Return [X, Y] of the center of cell containing provided text 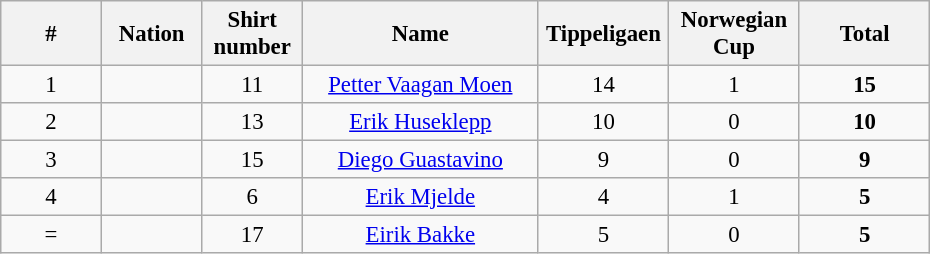
= [52, 235]
Erik Huseklepp [421, 122]
Name [421, 34]
Diego Guastavino [421, 160]
Erik Mjelde [421, 197]
# [52, 34]
6 [252, 197]
Petter Vaagan Moen [421, 85]
17 [252, 235]
Nation [152, 34]
Tippeligaen [604, 34]
13 [252, 122]
2 [52, 122]
Total [864, 34]
3 [52, 160]
11 [252, 85]
14 [604, 85]
Norwegian Cup [734, 34]
Shirt number [252, 34]
Eirik Bakke [421, 235]
